From the cell containing the given text, extract its center point as [x, y] coordinate. 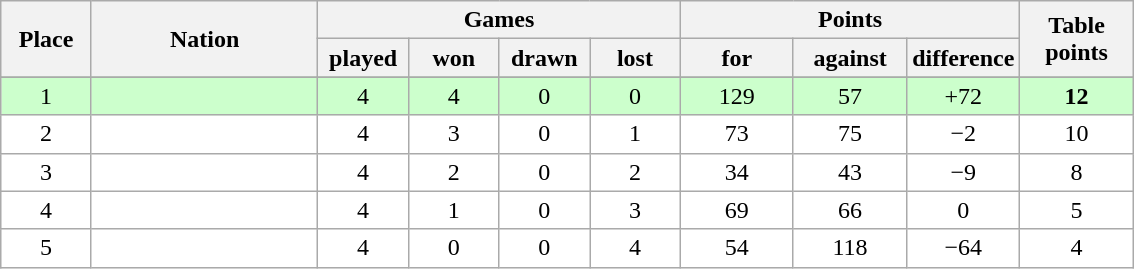
69 [736, 210]
73 [736, 134]
10 [1076, 134]
57 [850, 96]
12 [1076, 96]
against [850, 58]
Tablepoints [1076, 39]
43 [850, 172]
lost [636, 58]
+72 [964, 96]
difference [964, 58]
Nation [204, 39]
won [454, 58]
54 [736, 248]
−2 [964, 134]
129 [736, 96]
75 [850, 134]
34 [736, 172]
Games [499, 20]
played [364, 58]
Place [46, 39]
118 [850, 248]
−64 [964, 248]
−9 [964, 172]
drawn [544, 58]
for [736, 58]
66 [850, 210]
Points [850, 20]
8 [1076, 172]
